Return [x, y] of the center of cell containing provided text 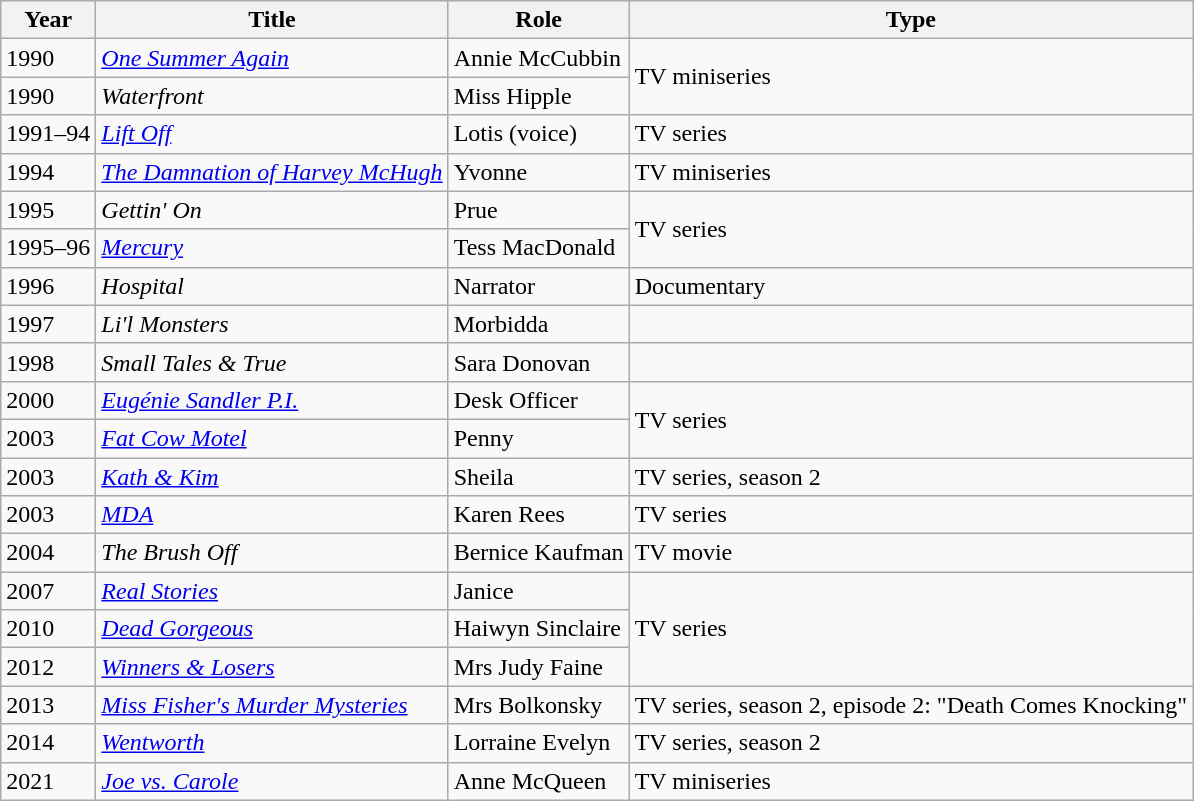
Narrator [538, 286]
Sheila [538, 477]
Yvonne [538, 172]
Desk Officer [538, 400]
Penny [538, 438]
Role [538, 20]
2007 [48, 591]
Janice [538, 591]
2000 [48, 400]
TV movie [910, 553]
Anne McQueen [538, 781]
2004 [48, 553]
Real Stories [272, 591]
Year [48, 20]
1997 [48, 324]
1998 [48, 362]
TV series, season 2, episode 2: "Death Comes Knocking" [910, 705]
2012 [48, 667]
Documentary [910, 286]
2014 [48, 743]
1995 [48, 210]
Winners & Losers [272, 667]
Karen Rees [538, 515]
Annie McCubbin [538, 58]
Gettin' On [272, 210]
Wentworth [272, 743]
Sara Donovan [538, 362]
Lorraine Evelyn [538, 743]
Eugénie Sandler P.I. [272, 400]
1996 [48, 286]
Fat Cow Motel [272, 438]
Mrs Judy Faine [538, 667]
2013 [48, 705]
Haiwyn Sinclaire [538, 629]
Morbidda [538, 324]
MDA [272, 515]
Joe vs. Carole [272, 781]
1995–96 [48, 248]
Type [910, 20]
Mrs Bolkonsky [538, 705]
Mercury [272, 248]
Tess MacDonald [538, 248]
Hospital [272, 286]
Lotis (voice) [538, 134]
Bernice Kaufman [538, 553]
Kath & Kim [272, 477]
Miss Hipple [538, 96]
Dead Gorgeous [272, 629]
One Summer Again [272, 58]
Lift Off [272, 134]
Small Tales & True [272, 362]
Miss Fisher's Murder Mysteries [272, 705]
2010 [48, 629]
The Brush Off [272, 553]
1991–94 [48, 134]
1994 [48, 172]
Waterfront [272, 96]
Title [272, 20]
Li'l Monsters [272, 324]
Prue [538, 210]
The Damnation of Harvey McHugh [272, 172]
2021 [48, 781]
